Detect which cell encompasses the target text, then output its (x, y) center coordinate. 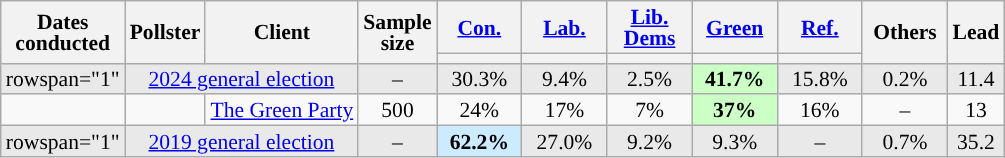
11.4 (976, 78)
Lab. (564, 27)
Client (282, 32)
Datesconducted (63, 32)
37% (734, 110)
7% (650, 110)
9.3% (734, 142)
13 (976, 110)
0.2% (904, 78)
500 (397, 110)
0.7% (904, 142)
27.0% (564, 142)
30.3% (480, 78)
Lib. Dems (650, 27)
Con. (480, 27)
2.5% (650, 78)
9.4% (564, 78)
35.2 (976, 142)
2024 general election (242, 78)
Ref. (820, 27)
24% (480, 110)
16% (820, 110)
Green (734, 27)
17% (564, 110)
Others (904, 32)
Samplesize (397, 32)
62.2% (480, 142)
The Green Party (282, 110)
Lead (976, 32)
Pollster (166, 32)
2019 general election (242, 142)
9.2% (650, 142)
15.8% (820, 78)
41.7% (734, 78)
